Return the [X, Y] coordinate for the center point of the cell that contains the specified text.  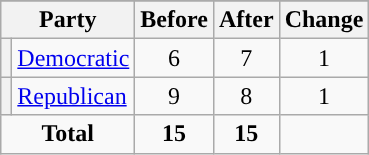
Total [68, 134]
After [246, 20]
Change [324, 20]
Before [174, 20]
8 [246, 96]
7 [246, 58]
Party [68, 20]
Democratic [74, 58]
6 [174, 58]
Republican [74, 96]
9 [174, 96]
